From the cell containing the given text, extract its center point as (x, y) coordinate. 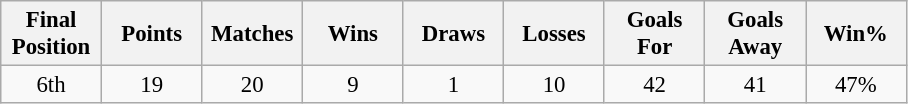
Draws (454, 34)
1 (454, 85)
Points (152, 34)
Losses (554, 34)
Goals For (654, 34)
19 (152, 85)
Wins (354, 34)
41 (756, 85)
Matches (252, 34)
Final Position (52, 34)
9 (354, 85)
Goals Away (756, 34)
20 (252, 85)
Win% (856, 34)
42 (654, 85)
6th (52, 85)
47% (856, 85)
10 (554, 85)
